Detect which cell encompasses the target text, then output its [x, y] center coordinate. 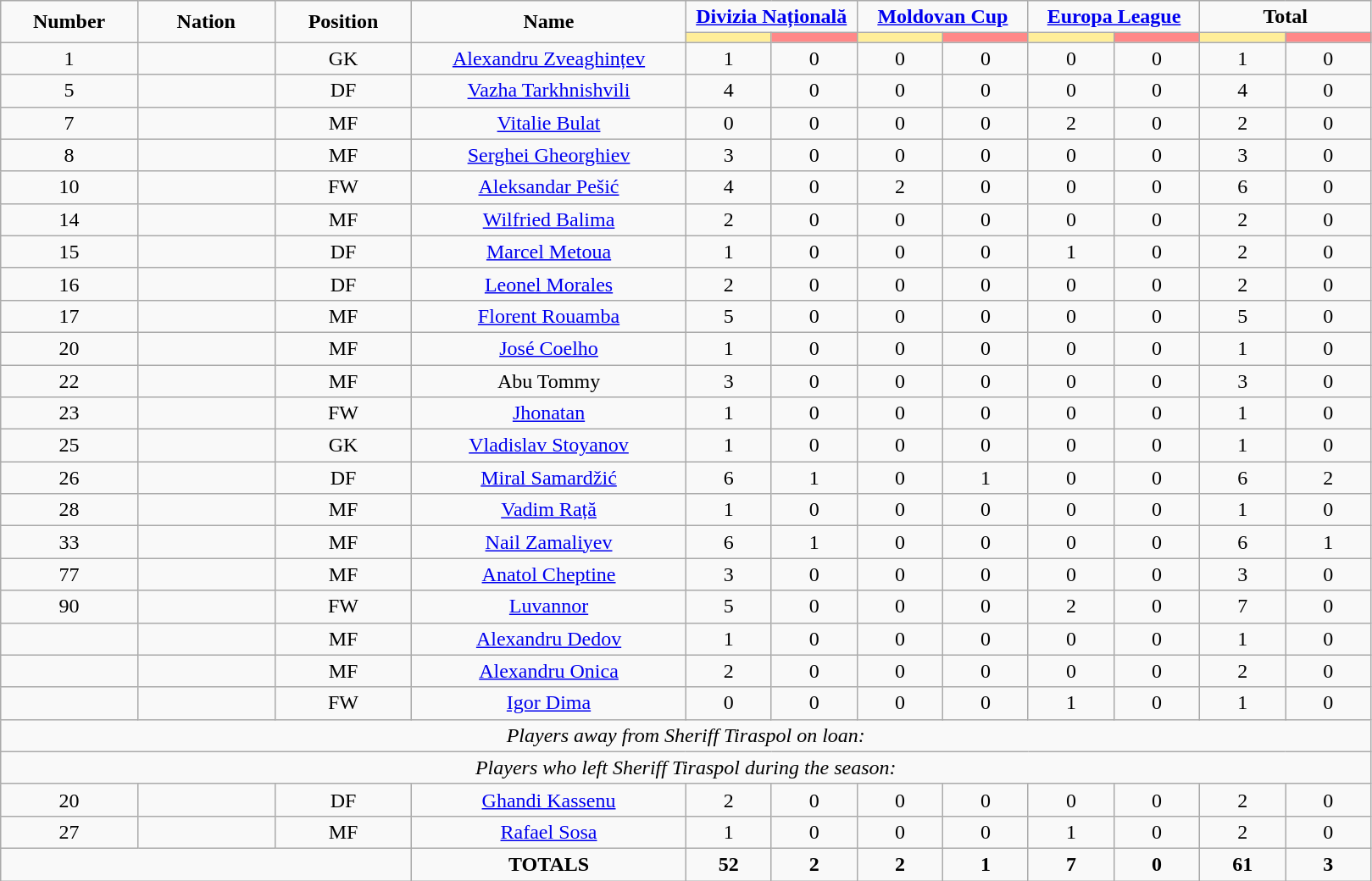
10 [69, 187]
Vadim Rață [549, 510]
Igor Dima [549, 703]
77 [69, 574]
Position [343, 22]
Total [1286, 17]
28 [69, 510]
27 [69, 832]
15 [69, 252]
Anatol Cheptine [549, 574]
Alexandru Dedov [549, 639]
Serghei Gheorghiev [549, 155]
14 [69, 219]
Players away from Sheriff Tiraspol on loan: [686, 735]
Alexandru Onica [549, 671]
Europa League [1114, 17]
Vitalie Bulat [549, 123]
Ghandi Kassenu [549, 800]
Alexandru Zveaghințev [549, 58]
8 [69, 155]
Vladislav Stoyanov [549, 446]
Name [549, 22]
Leonel Morales [549, 284]
90 [69, 607]
Divizia Națională [771, 17]
Rafael Sosa [549, 832]
17 [69, 316]
Nation [206, 22]
Moldovan Cup [942, 17]
TOTALS [549, 864]
Jhonatan [549, 413]
Miral Samardžić [549, 478]
Wilfried Balima [549, 219]
22 [69, 380]
Vazha Tarkhnishvili [549, 91]
Luvannor [549, 607]
Aleksandar Pešić [549, 187]
Marcel Metoua [549, 252]
52 [729, 864]
Number [69, 22]
Nail Zamaliyev [549, 542]
Florent Rouamba [549, 316]
26 [69, 478]
José Coelho [549, 348]
33 [69, 542]
16 [69, 284]
23 [69, 413]
Abu Tommy [549, 380]
Players who left Sheriff Tiraspol during the season: [686, 767]
61 [1242, 864]
25 [69, 446]
